Search for the cell housing the specified text and yield its [X, Y] center coordinate. 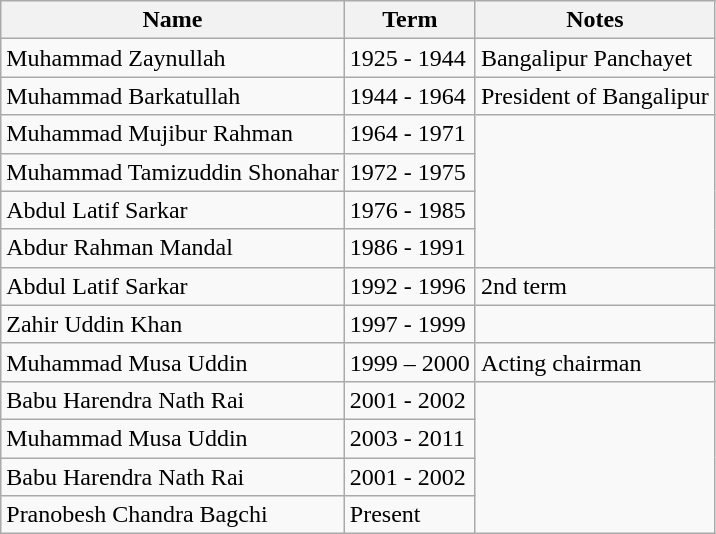
1986 - 1991 [410, 248]
Muhammad Barkatullah [173, 96]
1964 - 1971 [410, 134]
1972 - 1975 [410, 172]
1944 - 1964 [410, 96]
President of Bangalipur [594, 96]
Term [410, 20]
Name [173, 20]
Present [410, 515]
Bangalipur Panchayet [594, 58]
Zahir Uddin Khan [173, 324]
1999 – 2000 [410, 362]
Muhammad Zaynullah [173, 58]
1997 - 1999 [410, 324]
Pranobesh Chandra Bagchi [173, 515]
2nd term [594, 286]
1976 - 1985 [410, 210]
Muhammad Mujibur Rahman [173, 134]
Acting chairman [594, 362]
Abdur Rahman Mandal [173, 248]
1992 - 1996 [410, 286]
Muhammad Tamizuddin Shonahar [173, 172]
Notes [594, 20]
2003 - 2011 [410, 438]
1925 - 1944 [410, 58]
